Detect which cell encompasses the target text, then output its [X, Y] center coordinate. 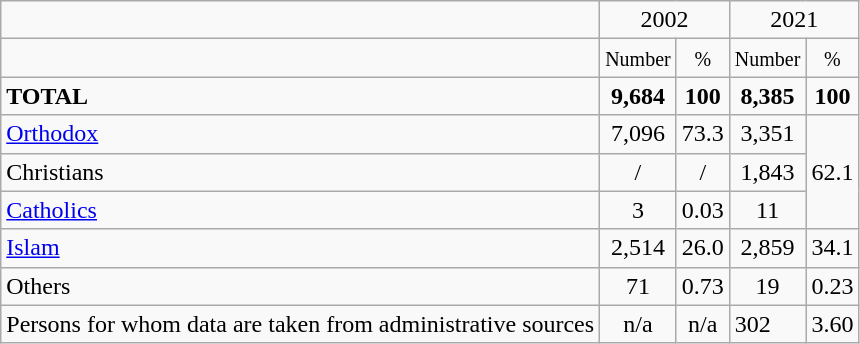
34.1 [832, 248]
302 [768, 324]
3,351 [768, 134]
Persons for whom data are taken from administrative sources [300, 324]
Catholics [300, 210]
8,385 [768, 96]
11 [768, 210]
Islam [300, 248]
2021 [794, 20]
62.1 [832, 172]
9,684 [638, 96]
1,843 [768, 172]
26.0 [702, 248]
3 [638, 210]
Others [300, 286]
Orthodox [300, 134]
TOTAL [300, 96]
71 [638, 286]
2,514 [638, 248]
2,859 [768, 248]
0.73 [702, 286]
0.03 [702, 210]
Christians [300, 172]
3.60 [832, 324]
19 [768, 286]
7,096 [638, 134]
0.23 [832, 286]
2002 [665, 20]
73.3 [702, 134]
